Locate the cell with the specified text and output its (X, Y) center coordinate. 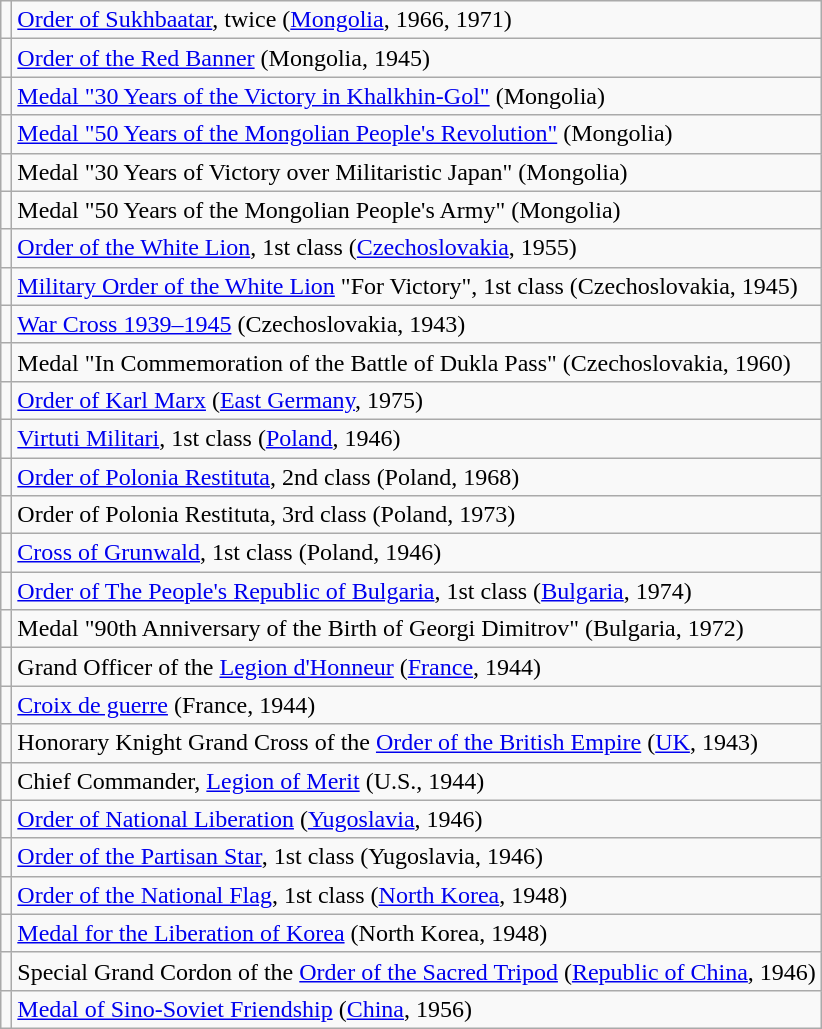
Honorary Knight Grand Cross of the Order of the British Empire (UK, 1943) (417, 743)
Order of the Red Banner (Mongolia, 1945) (417, 58)
Medal for the Liberation of Korea (North Korea, 1948) (417, 933)
Cross of Grunwald, 1st class (Poland, 1946) (417, 553)
Order of The People's Republic of Bulgaria, 1st class (Bulgaria, 1974) (417, 591)
War Cross 1939–1945 (Czechoslovakia, 1943) (417, 324)
Special Grand Cordon of the Order of the Sacred Tripod (Republic of China, 1946) (417, 971)
Medal "30 Years of Victory over Militaristic Japan" (Mongolia) (417, 172)
Order of the National Flag, 1st class (North Korea, 1948) (417, 895)
Medal "90th Anniversary of the Birth of Georgi Dimitrov" (Bulgaria, 1972) (417, 629)
Medal "In Commemoration of the Battle of Dukla Pass" (Czechoslovakia, 1960) (417, 362)
Medal "50 Years of the Mongolian People's Army" (Mongolia) (417, 210)
Order of Polonia Restituta, 2nd class (Poland, 1968) (417, 477)
Medal "50 Years of the Mongolian People's Revolution" (Mongolia) (417, 134)
Medal of Sino-Soviet Friendship (China, 1956) (417, 1009)
Grand Officer of the Legion d'Honneur (France, 1944) (417, 667)
Chief Commander, Legion of Merit (U.S., 1944) (417, 781)
Order of Karl Marx (East Germany, 1975) (417, 400)
Order of Polonia Restituta, 3rd class (Poland, 1973) (417, 515)
Order of National Liberation (Yugoslavia, 1946) (417, 819)
Croix de guerre (France, 1944) (417, 705)
Virtuti Militari, 1st class (Poland, 1946) (417, 438)
Order of the White Lion, 1st class (Czechoslovakia, 1955) (417, 248)
Medal "30 Years of the Victory in Khalkhin-Gol" (Mongolia) (417, 96)
Order of Sukhbaatar, twice (Mongolia, 1966, 1971) (417, 20)
Order of the Partisan Star, 1st class (Yugoslavia, 1946) (417, 857)
Military Order of the White Lion "For Victory", 1st class (Czechoslovakia, 1945) (417, 286)
